Detect which cell encompasses the target text, then output its (X, Y) center coordinate. 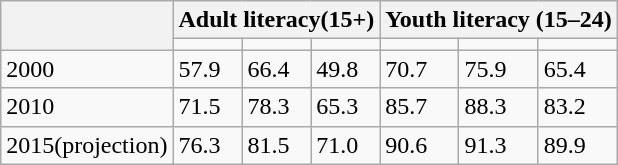
85.7 (420, 107)
88.3 (498, 107)
65.3 (346, 107)
75.9 (498, 69)
Youth literacy (15–24) (499, 20)
76.3 (208, 145)
2000 (87, 69)
90.6 (420, 145)
70.7 (420, 69)
71.5 (208, 107)
65.4 (578, 69)
49.8 (346, 69)
91.3 (498, 145)
89.9 (578, 145)
83.2 (578, 107)
Adult literacy(15+) (276, 20)
57.9 (208, 69)
2015(projection) (87, 145)
78.3 (276, 107)
71.0 (346, 145)
81.5 (276, 145)
2010 (87, 107)
66.4 (276, 69)
